Scan for the cell matching the given text and deliver its [X, Y] coordinate at center. 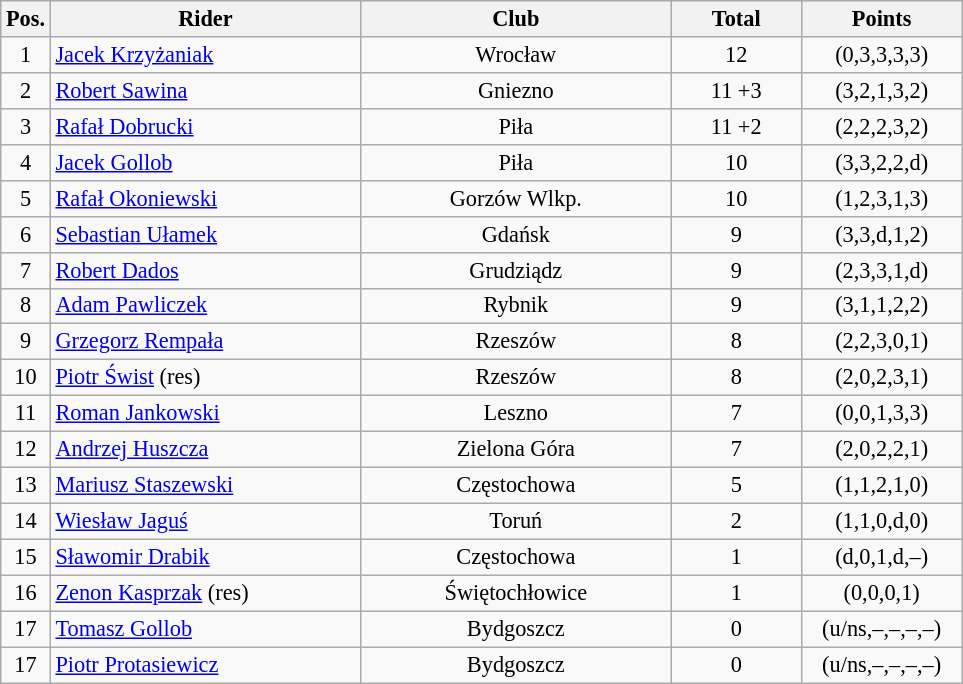
Zielona Góra [516, 450]
(2,2,3,0,1) [881, 342]
Jacek Gollob [205, 162]
Rafał Dobrucki [205, 126]
Wrocław [516, 55]
13 [26, 485]
15 [26, 557]
Gdańsk [516, 234]
14 [26, 521]
(3,3,d,1,2) [881, 234]
Club [516, 19]
Sebastian Ułamek [205, 234]
Roman Jankowski [205, 414]
(0,0,0,1) [881, 593]
Wiesław Jaguś [205, 521]
(2,0,2,3,1) [881, 378]
(3,3,2,2,d) [881, 162]
3 [26, 126]
Gorzów Wlkp. [516, 198]
(2,0,2,2,1) [881, 450]
11 [26, 414]
Andrzej Huszcza [205, 450]
(3,2,1,3,2) [881, 90]
Piotr Protasiewicz [205, 665]
Grzegorz Rempała [205, 342]
Gniezno [516, 90]
(1,1,2,1,0) [881, 485]
(d,0,1,d,–) [881, 557]
Jacek Krzyżaniak [205, 55]
16 [26, 593]
Mariusz Staszewski [205, 485]
Tomasz Gollob [205, 629]
Leszno [516, 414]
Zenon Kasprzak (res) [205, 593]
Grudziądz [516, 270]
(1,1,0,d,0) [881, 521]
6 [26, 234]
Piotr Świst (res) [205, 378]
Robert Sawina [205, 90]
Pos. [26, 19]
11 +2 [736, 126]
(3,1,1,2,2) [881, 306]
Rafał Okoniewski [205, 198]
Świętochłowice [516, 593]
Total [736, 19]
(2,2,2,3,2) [881, 126]
(1,2,3,1,3) [881, 198]
Toruń [516, 521]
(0,3,3,3,3) [881, 55]
(0,0,1,3,3) [881, 414]
Sławomir Drabik [205, 557]
Rybnik [516, 306]
Robert Dados [205, 270]
(2,3,3,1,d) [881, 270]
Rider [205, 19]
4 [26, 162]
Points [881, 19]
11 +3 [736, 90]
Adam Pawliczek [205, 306]
